Pinpoint the cell where the given text exists, returning its [x, y] midpoint coordinate. 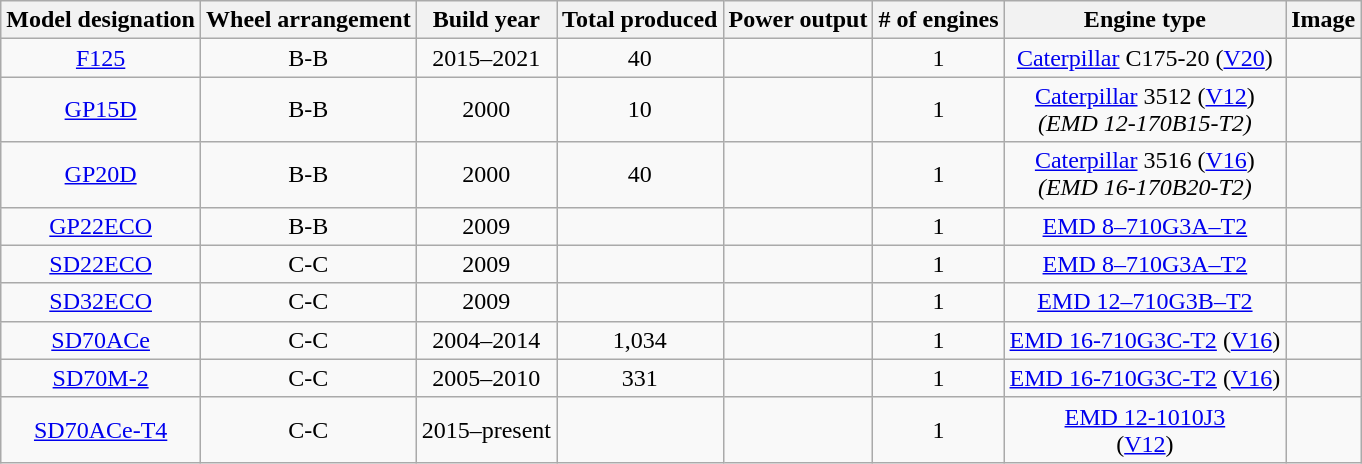
Power output [798, 20]
SD32ECO [101, 302]
2015–2021 [486, 58]
EMD 12–710G3B–T2 [1145, 302]
SD70ACe-T4 [101, 430]
GP20D [101, 174]
10 [640, 110]
Engine type [1145, 20]
Build year [486, 20]
Caterpillar 3512 (V12)(EMD 12-170B15-T2) [1145, 110]
GP15D [101, 110]
Caterpillar 3516 (V16)(EMD 16-170B20-T2) [1145, 174]
2015–present [486, 430]
2005–2010 [486, 378]
# of engines [938, 20]
Total produced [640, 20]
SD70M-2 [101, 378]
Model designation [101, 20]
Caterpillar C175-20 (V20) [1145, 58]
SD22ECO [101, 264]
SD70ACe [101, 340]
2004–2014 [486, 340]
Wheel arrangement [309, 20]
F125 [101, 58]
1,034 [640, 340]
EMD 12-1010J3(V12) [1145, 430]
331 [640, 378]
GP22ECO [101, 226]
Image [1324, 20]
